From the cell containing the given text, extract its center point as [x, y] coordinate. 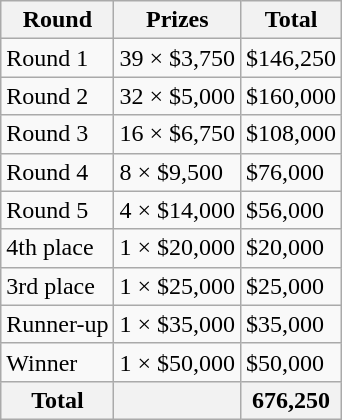
4th place [58, 248]
$160,000 [292, 96]
32 × $5,000 [178, 96]
1 × $50,000 [178, 362]
Runner-up [58, 324]
Round 2 [58, 96]
4 × $14,000 [178, 210]
Prizes [178, 20]
$25,000 [292, 286]
Round [58, 20]
1 × $25,000 [178, 286]
Round 3 [58, 134]
39 × $3,750 [178, 58]
$56,000 [292, 210]
Round 5 [58, 210]
Round 4 [58, 172]
$146,250 [292, 58]
$76,000 [292, 172]
1 × $35,000 [178, 324]
$35,000 [292, 324]
Round 1 [58, 58]
$20,000 [292, 248]
$50,000 [292, 362]
676,250 [292, 400]
Winner [58, 362]
16 × $6,750 [178, 134]
8 × $9,500 [178, 172]
1 × $20,000 [178, 248]
3rd place [58, 286]
$108,000 [292, 134]
